Detect which cell encompasses the target text, then output its (X, Y) center coordinate. 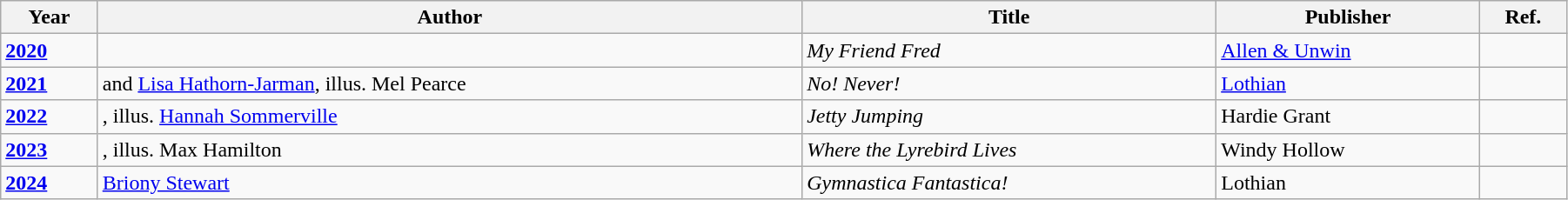
, illus. Max Hamilton (449, 150)
Title (1009, 17)
Where the Lyrebird Lives (1009, 150)
Year (49, 17)
2024 (49, 183)
2023 (49, 150)
Jetty Jumping (1009, 117)
Author (449, 17)
2020 (49, 50)
, illus. Hannah Sommerville (449, 117)
Publisher (1349, 17)
2022 (49, 117)
No! Never! (1009, 83)
Ref. (1523, 17)
My Friend Fred (1009, 50)
Windy Hollow (1349, 150)
Briony Stewart (449, 183)
and Lisa Hathorn-Jarman, illus. Mel Pearce (449, 83)
Hardie Grant (1349, 117)
Gymnastica Fantastica! (1009, 183)
2021 (49, 83)
Allen & Unwin (1349, 50)
